Determine the (x, y) coordinate at the center of the cell enclosing the given text.  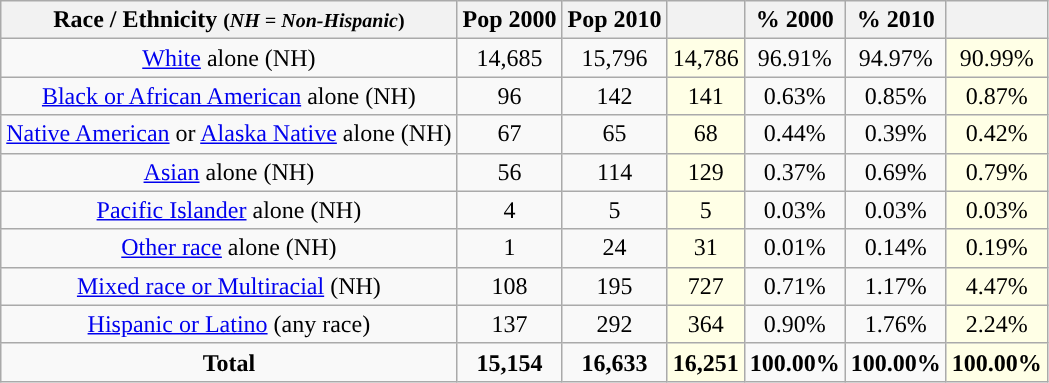
137 (510, 324)
0.85% (896, 96)
195 (614, 286)
141 (706, 96)
65 (614, 134)
1.17% (896, 286)
24 (614, 248)
0.87% (996, 96)
0.71% (794, 286)
94.97% (896, 58)
Hispanic or Latino (any race) (229, 324)
Black or African American alone (NH) (229, 96)
2.24% (996, 324)
108 (510, 286)
96.91% (794, 58)
4.47% (996, 286)
68 (706, 134)
0.19% (996, 248)
15,154 (510, 362)
Native American or Alaska Native alone (NH) (229, 134)
1 (510, 248)
0.14% (896, 248)
14,685 (510, 58)
0.90% (794, 324)
0.63% (794, 96)
0.44% (794, 134)
Pacific Islander alone (NH) (229, 210)
0.42% (996, 134)
90.99% (996, 58)
67 (510, 134)
114 (614, 172)
% 2010 (896, 20)
56 (510, 172)
96 (510, 96)
Asian alone (NH) (229, 172)
15,796 (614, 58)
Pop 2000 (510, 20)
Total (229, 362)
0.01% (794, 248)
White alone (NH) (229, 58)
364 (706, 324)
Pop 2010 (614, 20)
129 (706, 172)
16,633 (614, 362)
Race / Ethnicity (NH = Non-Hispanic) (229, 20)
1.76% (896, 324)
0.39% (896, 134)
292 (614, 324)
0.79% (996, 172)
4 (510, 210)
16,251 (706, 362)
0.37% (794, 172)
0.69% (896, 172)
Mixed race or Multiracial (NH) (229, 286)
142 (614, 96)
Other race alone (NH) (229, 248)
% 2000 (794, 20)
727 (706, 286)
31 (706, 248)
14,786 (706, 58)
